Output the [X, Y] coordinate of the center of the cell containing the given text.  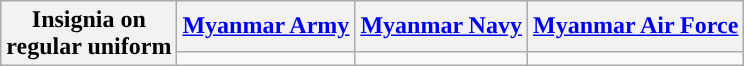
Insignia onregular uniform [89, 34]
Myanmar Army [266, 26]
Myanmar Air Force [635, 26]
Myanmar Navy [442, 26]
